Detect which cell encompasses the target text, then output its [X, Y] center coordinate. 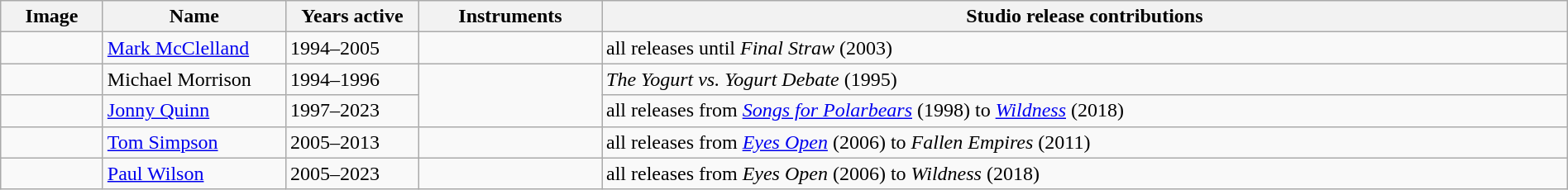
Tom Simpson [194, 142]
all releases from Eyes Open (2006) to Wildness (2018) [1085, 173]
Michael Morrison [194, 79]
1997–2023 [352, 111]
Name [194, 17]
Paul Wilson [194, 173]
Jonny Quinn [194, 111]
Instruments [509, 17]
Image [52, 17]
1994–1996 [352, 79]
Studio release contributions [1085, 17]
all releases from Eyes Open (2006) to Fallen Empires (2011) [1085, 142]
Years active [352, 17]
all releases from Songs for Polarbears (1998) to Wildness (2018) [1085, 111]
all releases until Final Straw (2003) [1085, 48]
2005–2013 [352, 142]
1994–2005 [352, 48]
Mark McClelland [194, 48]
The Yogurt vs. Yogurt Debate (1995) [1085, 79]
2005–2023 [352, 173]
